Output the (X, Y) coordinate of the center of the cell containing the given text.  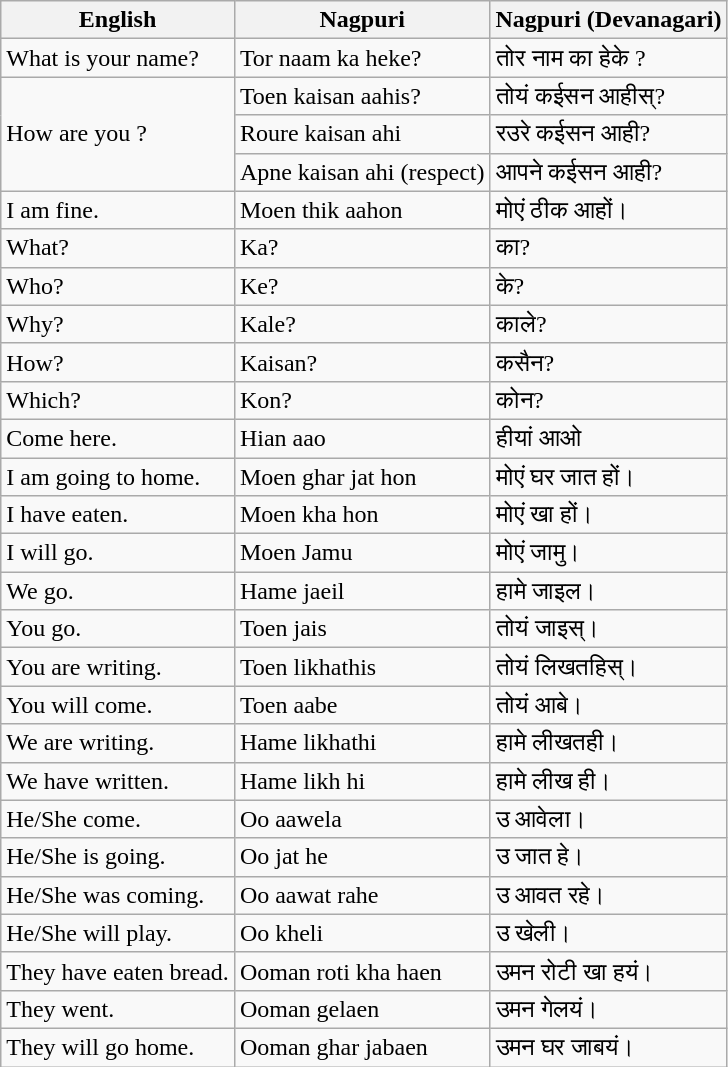
के? (608, 286)
I am going to home. (118, 477)
Oo aawat rahe (362, 895)
I have eaten. (118, 515)
कसैन? (608, 362)
You go. (118, 629)
Toen aabe (362, 705)
Oo jat he (362, 857)
उमन रोटी खा हयं। (608, 971)
उ आवेला। (608, 819)
Hame likh hi (362, 781)
You will come. (118, 705)
Roure kaisan ahi (362, 134)
Oo kheli (362, 933)
हीयां आओ (608, 438)
Ooman gelaen (362, 1009)
English (118, 20)
काले? (608, 324)
कोन? (608, 400)
मोएं खा हों। (608, 515)
Hian aao (362, 438)
Nagpuri (362, 20)
मोएं ठीक आहों। (608, 210)
Moen ghar jat hon (362, 477)
They have eaten bread. (118, 971)
Ka? (362, 248)
I am fine. (118, 210)
Ooman roti kha haen (362, 971)
Kaisan? (362, 362)
He/She will play. (118, 933)
मोएं घर जात हों। (608, 477)
का? (608, 248)
How? (118, 362)
We have written. (118, 781)
Hame likhathi (362, 743)
हामे जाइल। (608, 591)
उ आवत रहे। (608, 895)
उ खेली। (608, 933)
Kon? (362, 400)
They will go home. (118, 1047)
Who? (118, 286)
आपने कईसन आही? (608, 172)
उमन गेलयं। (608, 1009)
I will go. (118, 553)
You are writing. (118, 667)
Moen thik aahon (362, 210)
उ जात हे। (608, 857)
Kale? (362, 324)
He/She come. (118, 819)
तोर नाम का हेके ? (608, 58)
हामे लीखतही। (608, 743)
We are writing. (118, 743)
Why? (118, 324)
What? (118, 248)
Apne kaisan ahi (respect) (362, 172)
What is your name? (118, 58)
They went. (118, 1009)
तोयं कईसन आहीस्? (608, 96)
मोएं जामु। (608, 553)
Oo aawela (362, 819)
तोयं आबे। (608, 705)
Hame jaeil (362, 591)
How are you ? (118, 134)
Nagpuri (Devanagari) (608, 20)
Toen jais (362, 629)
He/She was coming. (118, 895)
Tor naam ka heke? (362, 58)
He/She is going. (118, 857)
तोयं जाइस्। (608, 629)
Ooman ghar jabaen (362, 1047)
Ke? (362, 286)
Moen Jamu (362, 553)
Toen likhathis (362, 667)
Toen kaisan aahis? (362, 96)
उमन घर जाबयं। (608, 1047)
Come here. (118, 438)
Which? (118, 400)
Moen kha hon (362, 515)
रउरे कईसन आही? (608, 134)
तोयं लिखतहिस्। (608, 667)
हामे लीख ही। (608, 781)
We go. (118, 591)
